Provide the [x, y] coordinate of the cell's center where the given text is located.  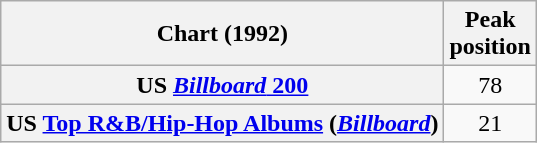
Chart (1992) [222, 34]
US Top R&B/Hip-Hop Albums (Billboard) [222, 123]
78 [490, 85]
21 [490, 123]
Peak position [490, 34]
US Billboard 200 [222, 85]
